Scan for the cell matching the given text and deliver its (X, Y) coordinate at center. 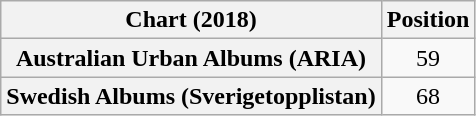
Swedish Albums (Sverigetopplistan) (191, 96)
68 (428, 96)
Chart (2018) (191, 20)
Position (428, 20)
Australian Urban Albums (ARIA) (191, 58)
59 (428, 58)
